Output the (x, y) coordinate of the center of the cell containing the given text.  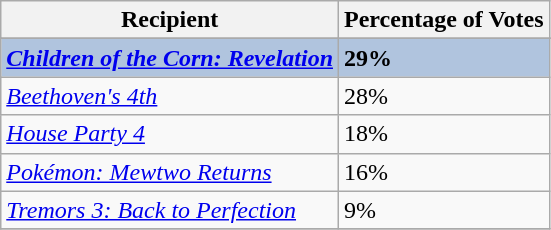
House Party 4 (170, 134)
Percentage of Votes (444, 20)
9% (444, 210)
Tremors 3: Back to Perfection (170, 210)
Children of the Corn: Revelation (170, 58)
28% (444, 96)
Pokémon: Mewtwo Returns (170, 172)
18% (444, 134)
Recipient (170, 20)
16% (444, 172)
Beethoven's 4th (170, 96)
29% (444, 58)
